Return the (X, Y) coordinate for the center point of the cell that contains the specified text.  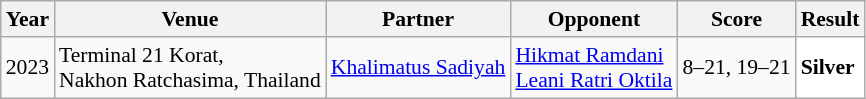
Hikmat Ramdani Leani Ratri Oktila (594, 68)
Year (28, 19)
Opponent (594, 19)
Partner (418, 19)
Result (830, 19)
8–21, 19–21 (737, 68)
Terminal 21 Korat,Nakhon Ratchasima, Thailand (190, 68)
Khalimatus Sadiyah (418, 68)
Silver (830, 68)
2023 (28, 68)
Score (737, 19)
Venue (190, 19)
